Search for the cell housing the specified text and yield its [x, y] center coordinate. 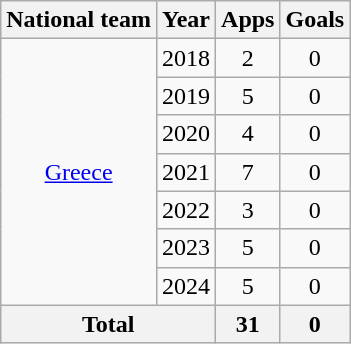
2024 [186, 286]
31 [248, 324]
2021 [186, 172]
Apps [248, 20]
Total [108, 324]
2019 [186, 96]
4 [248, 134]
2022 [186, 210]
3 [248, 210]
2023 [186, 248]
2018 [186, 58]
7 [248, 172]
Goals [315, 20]
2 [248, 58]
Year [186, 20]
2020 [186, 134]
National team [79, 20]
Greece [79, 172]
